Return the (x, y) coordinate for the center point of the cell that contains the specified text.  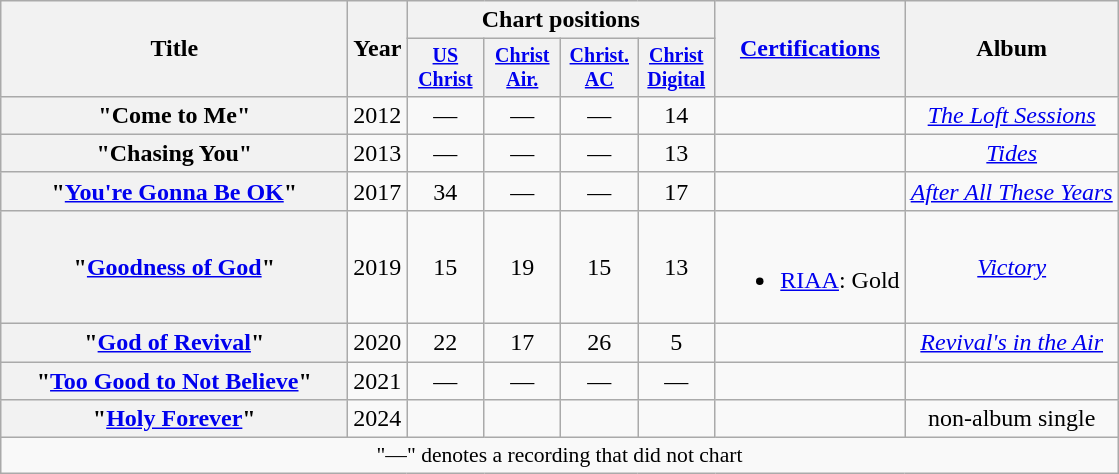
"Holy Forever" (174, 419)
22 (446, 343)
26 (600, 343)
Certifications (810, 49)
5 (676, 343)
ChristDigital (676, 68)
"Too Good to Not Believe" (174, 381)
RIAA: Gold (810, 266)
"You're Gonna Be OK" (174, 191)
2024 (378, 419)
After All These Years (1012, 191)
Year (378, 49)
2019 (378, 266)
non-album single (1012, 419)
"Chasing You" (174, 153)
2021 (378, 381)
USChrist (446, 68)
Title (174, 49)
Victory (1012, 266)
19 (522, 266)
2012 (378, 115)
"—" denotes a recording that did not chart (560, 456)
"Come to Me" (174, 115)
Christ.AC (600, 68)
ChristAir. (522, 68)
2017 (378, 191)
2020 (378, 343)
"God of Revival" (174, 343)
The Loft Sessions (1012, 115)
2013 (378, 153)
Album (1012, 49)
34 (446, 191)
Revival's in the Air (1012, 343)
"Goodness of God" (174, 266)
Chart positions (561, 20)
14 (676, 115)
Tides (1012, 153)
